Determine the [X, Y] coordinate at the center of the cell enclosing the given text.  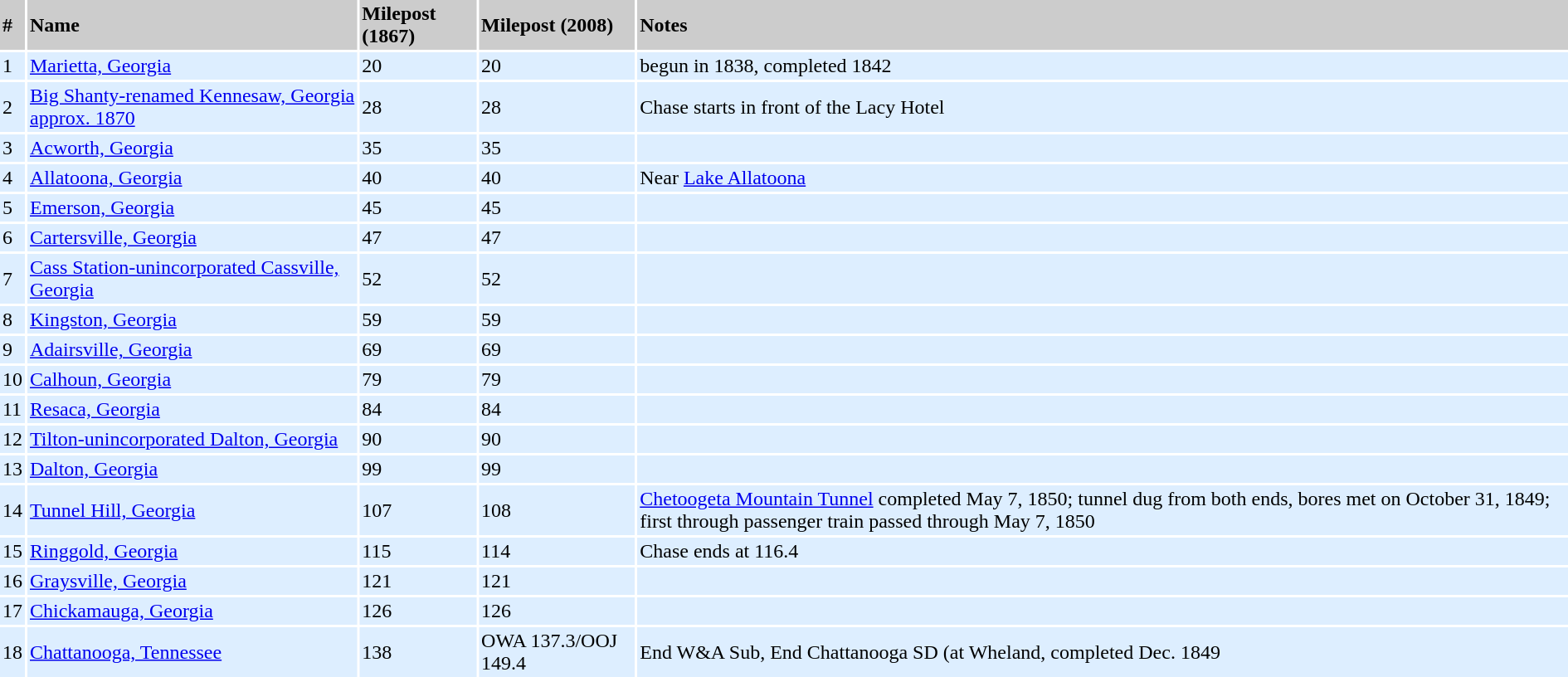
Milepost (2008) [557, 25]
Emerson, Georgia [192, 207]
Big Shanty-renamed Kennesaw, Georgia approx. 1870 [192, 107]
Kingston, Georgia [192, 320]
Dalton, Georgia [192, 470]
11 [12, 410]
13 [12, 470]
108 [557, 510]
8 [12, 320]
Resaca, Georgia [192, 410]
16 [12, 581]
Acworth, Georgia [192, 148]
3 [12, 148]
OWA 137.3/OOJ 149.4 [557, 652]
Adairsville, Georgia [192, 350]
15 [12, 551]
Chase starts in front of the Lacy Hotel [1103, 107]
9 [12, 350]
Name [192, 25]
115 [418, 551]
Milepost (1867) [418, 25]
138 [418, 652]
Graysville, Georgia [192, 581]
Near Lake Allatoona [1103, 178]
Allatoona, Georgia [192, 178]
6 [12, 237]
2 [12, 107]
4 [12, 178]
Tilton-unincorporated Dalton, Georgia [192, 440]
12 [12, 440]
17 [12, 611]
Tunnel Hill, Georgia [192, 510]
10 [12, 380]
Cartersville, Georgia [192, 237]
Chattanooga, Tennessee [192, 652]
18 [12, 652]
Calhoun, Georgia [192, 380]
begun in 1838, completed 1842 [1103, 66]
# [12, 25]
5 [12, 207]
Cass Station-unincorporated Cassville, Georgia [192, 279]
Ringgold, Georgia [192, 551]
1 [12, 66]
14 [12, 510]
114 [557, 551]
Notes [1103, 25]
Chase ends at 116.4 [1103, 551]
Chickamauga, Georgia [192, 611]
7 [12, 279]
Marietta, Georgia [192, 66]
107 [418, 510]
End W&A Sub, End Chattanooga SD (at Wheland, completed Dec. 1849 [1103, 652]
